Pinpoint the cell where the given text exists, returning its [x, y] midpoint coordinate. 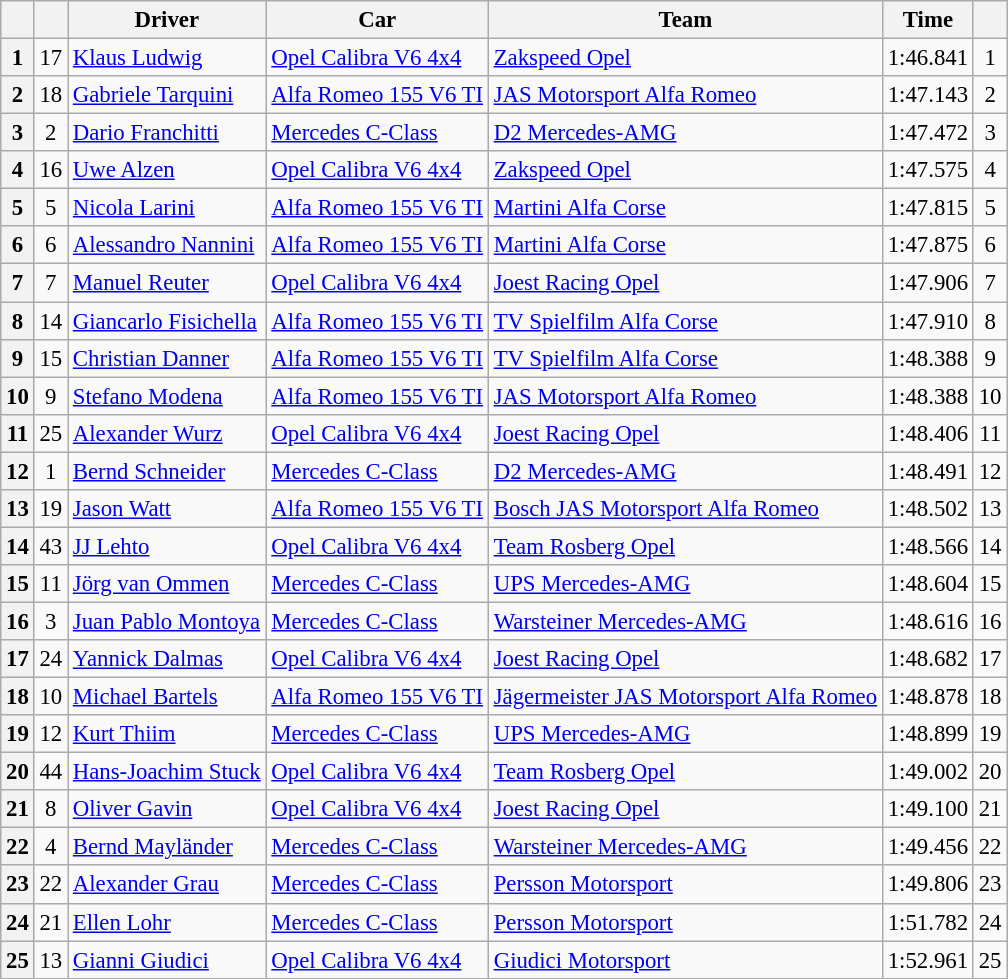
1:48.406 [928, 433]
Michael Bartels [168, 697]
Giancarlo Fisichella [168, 321]
43 [50, 546]
Team [685, 20]
Giudici Motorsport [685, 960]
1:51.782 [928, 922]
1:48.682 [928, 659]
Gabriele Tarquini [168, 95]
1:48.878 [928, 697]
1:48.491 [928, 471]
Car [377, 20]
1:49.002 [928, 772]
Jason Watt [168, 509]
Driver [168, 20]
Nicola Larini [168, 208]
1:49.806 [928, 885]
Alexander Grau [168, 885]
1:48.502 [928, 509]
1:46.841 [928, 58]
1:52.961 [928, 960]
Oliver Gavin [168, 809]
1:47.472 [928, 133]
Manuel Reuter [168, 283]
1:48.566 [928, 546]
1:48.616 [928, 621]
1:48.604 [928, 584]
Alessandro Nannini [168, 245]
Yannick Dalmas [168, 659]
JJ Lehto [168, 546]
1:49.456 [928, 847]
Time [928, 20]
1:48.899 [928, 734]
1:47.815 [928, 208]
Hans-Joachim Stuck [168, 772]
Bernd Mayländer [168, 847]
Jörg van Ommen [168, 584]
Kurt Thiim [168, 734]
Jägermeister JAS Motorsport Alfa Romeo [685, 697]
1:47.875 [928, 245]
44 [50, 772]
Alexander Wurz [168, 433]
Christian Danner [168, 358]
Bernd Schneider [168, 471]
Gianni Giudici [168, 960]
Juan Pablo Montoya [168, 621]
1:47.910 [928, 321]
Stefano Modena [168, 396]
Klaus Ludwig [168, 58]
Dario Franchitti [168, 133]
Bosch JAS Motorsport Alfa Romeo [685, 509]
Uwe Alzen [168, 170]
1:47.906 [928, 283]
Ellen Lohr [168, 922]
1:49.100 [928, 809]
1:47.575 [928, 170]
1:47.143 [928, 95]
